Return [x, y] of the center of cell containing provided text 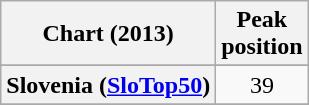
Chart (2013) [108, 34]
Peakposition [262, 34]
Slovenia (SloTop50) [108, 85]
39 [262, 85]
